Pinpoint the cell where the given text exists, returning its (x, y) midpoint coordinate. 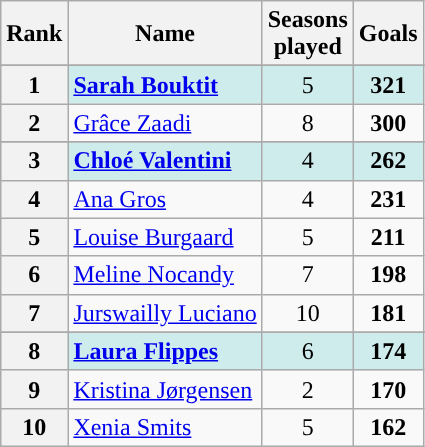
181 (388, 313)
1 (34, 85)
Rank (34, 34)
198 (388, 275)
Louise Burgaard (165, 237)
Sarah Bouktit (165, 85)
Jurswailly Luciano (165, 313)
Kristina Jørgensen (165, 389)
Xenia Smits (165, 427)
174 (388, 351)
3 (34, 161)
Meline Nocandy (165, 275)
170 (388, 389)
Chloé Valentini (165, 161)
231 (388, 199)
Laura Flippes (165, 351)
162 (388, 427)
321 (388, 85)
Goals (388, 34)
Seasonsplayed (308, 34)
211 (388, 237)
Name (165, 34)
Ana Gros (165, 199)
9 (34, 389)
Grâce Zaadi (165, 123)
262 (388, 161)
300 (388, 123)
